Extract the (X, Y) coordinate from the center of the cell holding the provided text.  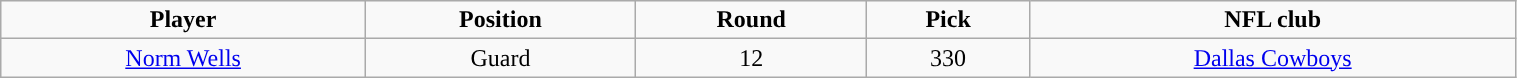
12 (751, 58)
NFL club (1272, 20)
Player (184, 20)
Round (751, 20)
Norm Wells (184, 58)
Dallas Cowboys (1272, 58)
Guard (500, 58)
Pick (948, 20)
330 (948, 58)
Position (500, 20)
